Scan for the cell matching the given text and deliver its [X, Y] coordinate at center. 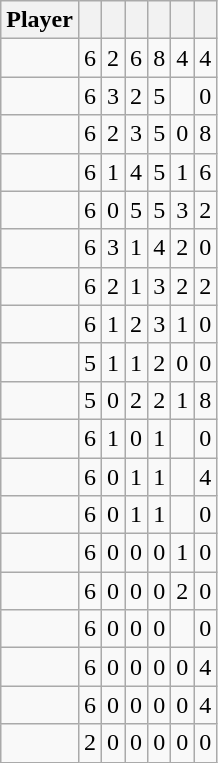
Player [40, 20]
